Detect which cell encompasses the target text, then output its (x, y) center coordinate. 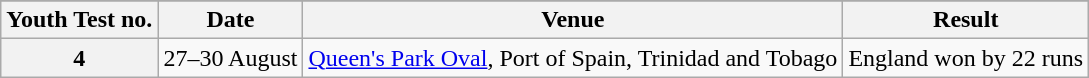
Date (230, 20)
Queen's Park Oval, Port of Spain, Trinidad and Tobago (573, 58)
27–30 August (230, 58)
Youth Test no. (80, 20)
Venue (573, 20)
England won by 22 runs (966, 58)
Result (966, 20)
4 (80, 58)
